Pinpoint the cell where the given text exists, returning its (X, Y) midpoint coordinate. 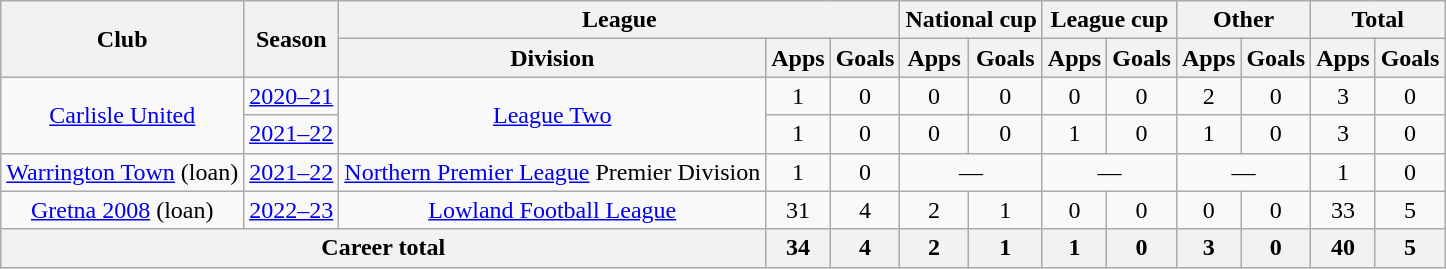
Other (1243, 20)
Carlisle United (122, 115)
National cup (971, 20)
40 (1343, 248)
League (620, 20)
Career total (384, 248)
31 (798, 210)
Gretna 2008 (loan) (122, 210)
Warrington Town (loan) (122, 172)
Season (292, 39)
Lowland Football League (552, 210)
Total (1378, 20)
League Two (552, 115)
Division (552, 58)
Club (122, 39)
33 (1343, 210)
2022–23 (292, 210)
2020–21 (292, 96)
34 (798, 248)
Northern Premier League Premier Division (552, 172)
League cup (1109, 20)
